Identify which cell holds the provided text, then report its (x, y) central coordinate. 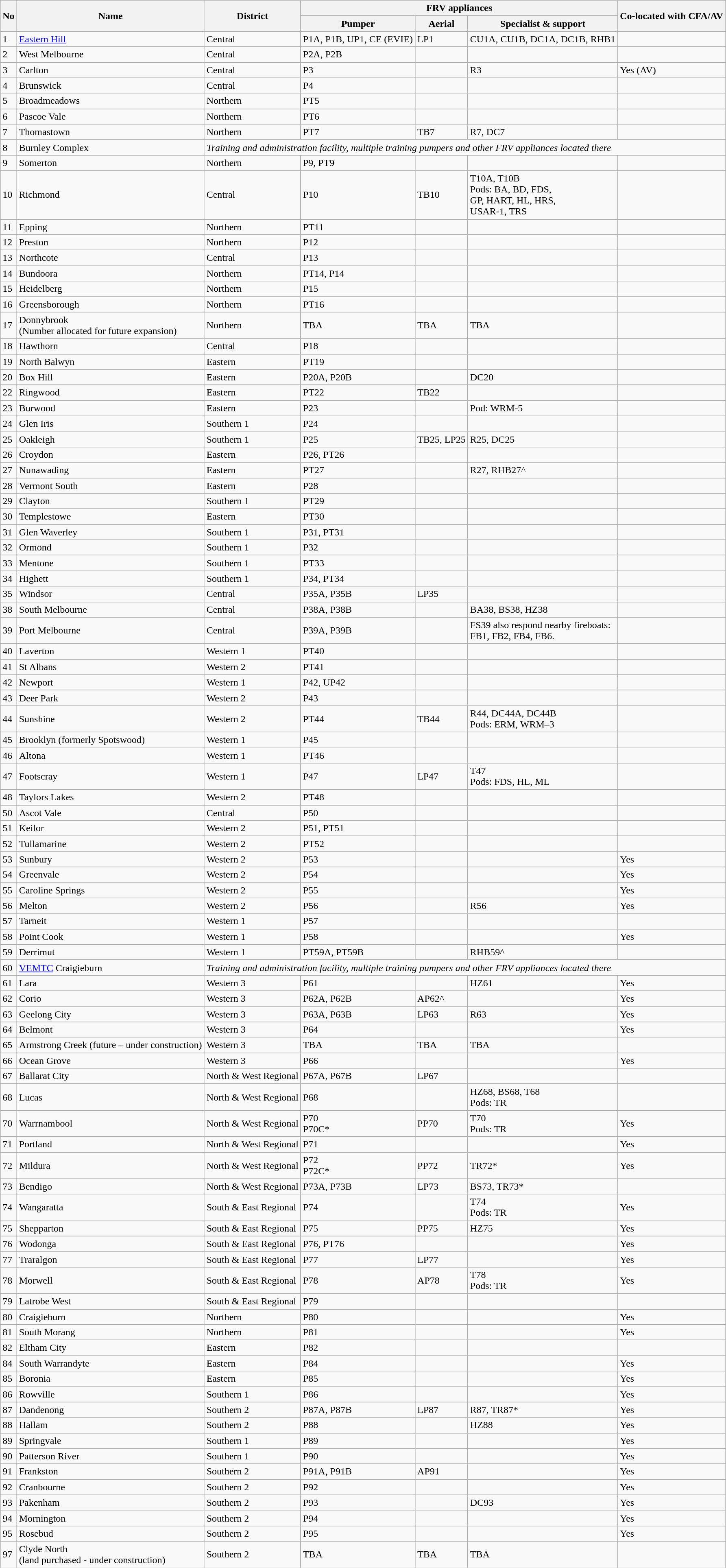
Yes (AV) (672, 70)
North Balwyn (111, 362)
Dandenong (111, 1410)
Bendigo (111, 1186)
Ballarat City (111, 1076)
Somerton (111, 163)
Eltham City (111, 1348)
P75 (358, 1228)
Craigieburn (111, 1317)
97 (9, 1554)
TB22 (442, 393)
Greenvale (111, 875)
PP75 (442, 1228)
Templestowe (111, 517)
West Melbourne (111, 55)
P82 (358, 1348)
P20A, P20B (358, 377)
R3 (543, 70)
Pascoe Vale (111, 116)
R63 (543, 1014)
Richmond (111, 194)
P47 (358, 776)
Newport (111, 682)
24 (9, 424)
48 (9, 797)
Vermont South (111, 485)
12 (9, 242)
HZ68, BS68, T68Pods: TR (543, 1097)
68 (9, 1097)
50 (9, 813)
P39A, P39B (358, 631)
P85 (358, 1379)
P4 (358, 85)
P23 (358, 408)
55 (9, 890)
HZ61 (543, 983)
PT22 (358, 393)
89 (9, 1441)
9 (9, 163)
P43 (358, 698)
67 (9, 1076)
58 (9, 937)
TB44 (442, 718)
Thomastown (111, 132)
P74 (358, 1208)
Point Cook (111, 937)
Croydon (111, 454)
16 (9, 304)
P94 (358, 1518)
Lucas (111, 1097)
P53 (358, 859)
P95 (358, 1533)
P38A, P38B (358, 609)
Deer Park (111, 698)
32 (9, 548)
P86 (358, 1394)
PT7 (358, 132)
P9, PT9 (358, 163)
Nunawading (111, 470)
Burwood (111, 408)
Morwell (111, 1280)
P18 (358, 346)
41 (9, 667)
P13 (358, 258)
3 (9, 70)
P68 (358, 1097)
PP72 (442, 1165)
PT14, P14 (358, 273)
40 (9, 651)
8 (9, 147)
T70Pods: TR (543, 1124)
95 (9, 1533)
10 (9, 194)
19 (9, 362)
Belmont (111, 1030)
CU1A, CU1B, DC1A, DC1B, RHB1 (543, 39)
FRV appliances (459, 8)
HZ75 (543, 1228)
P70P70C* (358, 1124)
53 (9, 859)
South Morang (111, 1332)
P72P72C* (358, 1165)
74 (9, 1208)
Cranbourne (111, 1487)
P78 (358, 1280)
P12 (358, 242)
Ocean Grove (111, 1061)
35 (9, 594)
Rowville (111, 1394)
22 (9, 393)
P73A, P73B (358, 1186)
60 (9, 967)
65 (9, 1045)
PT19 (358, 362)
46 (9, 756)
27 (9, 470)
64 (9, 1030)
PT11 (358, 227)
P55 (358, 890)
Ascot Vale (111, 813)
Box Hill (111, 377)
Wodonga (111, 1244)
75 (9, 1228)
Melton (111, 906)
Northcote (111, 258)
6 (9, 116)
90 (9, 1456)
P1A, P1B, UP1, CE (EVIE) (358, 39)
26 (9, 454)
Geelong City (111, 1014)
Brooklyn (formerly Spotswood) (111, 740)
P45 (358, 740)
88 (9, 1425)
29 (9, 501)
BS73, TR73* (543, 1186)
TR72* (543, 1165)
Mildura (111, 1165)
P42, UP42 (358, 682)
PT48 (358, 797)
44 (9, 718)
P66 (358, 1061)
Sunbury (111, 859)
P25 (358, 439)
Hawthorn (111, 346)
P62A, P62B (358, 998)
Carlton (111, 70)
76 (9, 1244)
63 (9, 1014)
Pod: WRM-5 (543, 408)
13 (9, 258)
Brunswick (111, 85)
Lara (111, 983)
Preston (111, 242)
Armstrong Creek (future – under construction) (111, 1045)
Frankston (111, 1472)
P61 (358, 983)
LP77 (442, 1259)
43 (9, 698)
R25, DC25 (543, 439)
Rosebud (111, 1533)
15 (9, 289)
87 (9, 1410)
Warrnambool (111, 1124)
P89 (358, 1441)
PT46 (358, 756)
52 (9, 844)
33 (9, 563)
P15 (358, 289)
71 (9, 1144)
81 (9, 1332)
DC20 (543, 377)
DC93 (543, 1502)
LP87 (442, 1410)
Windsor (111, 594)
TB7 (442, 132)
11 (9, 227)
LP1 (442, 39)
P50 (358, 813)
70 (9, 1124)
Wangaratta (111, 1208)
Mornington (111, 1518)
45 (9, 740)
20 (9, 377)
Ormond (111, 548)
25 (9, 439)
1 (9, 39)
P57 (358, 921)
Ringwood (111, 393)
P91A, P91B (358, 1472)
PT27 (358, 470)
34 (9, 579)
Oakleigh (111, 439)
PT6 (358, 116)
77 (9, 1259)
AP78 (442, 1280)
Broadmeadows (111, 101)
P3 (358, 70)
72 (9, 1165)
51 (9, 828)
78 (9, 1280)
Eastern Hill (111, 39)
61 (9, 983)
82 (9, 1348)
P2A, P2B (358, 55)
Keilor (111, 828)
PT44 (358, 718)
14 (9, 273)
30 (9, 517)
P92 (358, 1487)
P63A, P63B (358, 1014)
Pumper (358, 24)
59 (9, 952)
Name (111, 16)
Highett (111, 579)
HZ88 (543, 1425)
T47Pods: FDS, HL, ML (543, 776)
TB10 (442, 194)
7 (9, 132)
LP63 (442, 1014)
P56 (358, 906)
P67A, P67B (358, 1076)
42 (9, 682)
Derrimut (111, 952)
No (9, 16)
R27, RHB27^ (543, 470)
39 (9, 631)
Specialist & support (543, 24)
R7, DC7 (543, 132)
47 (9, 776)
PT41 (358, 667)
Bundoora (111, 273)
P90 (358, 1456)
P77 (358, 1259)
P71 (358, 1144)
Traralgon (111, 1259)
Port Melbourne (111, 631)
PT59A, PT59B (358, 952)
56 (9, 906)
Footscray (111, 776)
PT33 (358, 563)
South Melbourne (111, 609)
TB25, LP25 (442, 439)
Portland (111, 1144)
23 (9, 408)
91 (9, 1472)
31 (9, 532)
Clayton (111, 501)
PT16 (358, 304)
P34, PT34 (358, 579)
P76, PT76 (358, 1244)
Mentone (111, 563)
AP91 (442, 1472)
84 (9, 1363)
P84 (358, 1363)
Heidelberg (111, 289)
62 (9, 998)
Boronia (111, 1379)
P32 (358, 548)
P51, PT51 (358, 828)
PT5 (358, 101)
Glen Waverley (111, 532)
Sunshine (111, 718)
South Warrandyte (111, 1363)
Shepparton (111, 1228)
18 (9, 346)
Taylors Lakes (111, 797)
T74Pods: TR (543, 1208)
PT52 (358, 844)
AP62^ (442, 998)
St Albans (111, 667)
P93 (358, 1502)
79 (9, 1301)
85 (9, 1379)
Tullamarine (111, 844)
P79 (358, 1301)
R44, DC44A, DC44BPods: ERM, WRM–3 (543, 718)
17 (9, 325)
BA38, BS38, HZ38 (543, 609)
PT40 (358, 651)
Springvale (111, 1441)
Hallam (111, 1425)
Altona (111, 756)
Co-located with CFA/AV (672, 16)
2 (9, 55)
FS39 also respond nearby fireboats:FB1, FB2, FB4, FB6. (543, 631)
5 (9, 101)
57 (9, 921)
Corio (111, 998)
RHB59^ (543, 952)
Caroline Springs (111, 890)
Epping (111, 227)
Tarneit (111, 921)
80 (9, 1317)
Aerial (442, 24)
P28 (358, 485)
93 (9, 1502)
Burnley Complex (111, 147)
86 (9, 1394)
Patterson River (111, 1456)
T10A, T10BPods: BA, BD, FDS,GP, HART, HL, HRS,USAR-1, TRS (543, 194)
R87, TR87* (543, 1410)
73 (9, 1186)
4 (9, 85)
P54 (358, 875)
66 (9, 1061)
Donnybrook(Number allocated for future expansion) (111, 325)
LP73 (442, 1186)
Greensborough (111, 304)
R56 (543, 906)
Pakenham (111, 1502)
P88 (358, 1425)
T78Pods: TR (543, 1280)
P24 (358, 424)
District (252, 16)
Glen Iris (111, 424)
Clyde North(land purchased - under construction) (111, 1554)
P35A, P35B (358, 594)
P64 (358, 1030)
Laverton (111, 651)
PP70 (442, 1124)
P31, PT31 (358, 532)
38 (9, 609)
LP47 (442, 776)
Latrobe West (111, 1301)
P26, PT26 (358, 454)
LP67 (442, 1076)
PT30 (358, 517)
P80 (358, 1317)
P10 (358, 194)
28 (9, 485)
VEMTC Craigieburn (111, 967)
LP35 (442, 594)
PT29 (358, 501)
54 (9, 875)
94 (9, 1518)
P58 (358, 937)
92 (9, 1487)
P81 (358, 1332)
P87A, P87B (358, 1410)
